Capture the cell that displays the provided text and extract its (X, Y) central coordinate. 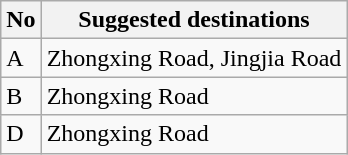
No (21, 20)
B (21, 96)
A (21, 58)
Suggested destinations (194, 20)
Zhongxing Road, Jingjia Road (194, 58)
D (21, 134)
